From the cell containing the given text, extract its center point as [X, Y] coordinate. 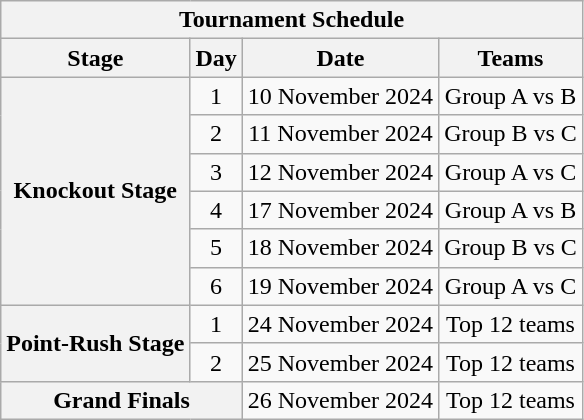
3 [216, 172]
11 November 2024 [340, 134]
6 [216, 286]
12 November 2024 [340, 172]
24 November 2024 [340, 324]
Point-Rush Stage [96, 343]
Knockout Stage [96, 191]
19 November 2024 [340, 286]
Tournament Schedule [292, 20]
10 November 2024 [340, 96]
Teams [511, 58]
26 November 2024 [340, 400]
Day [216, 58]
Stage [96, 58]
Grand Finals [122, 400]
5 [216, 248]
25 November 2024 [340, 362]
18 November 2024 [340, 248]
Date [340, 58]
17 November 2024 [340, 210]
4 [216, 210]
